Extract the [x, y] coordinate from the center of the cell holding the provided text.  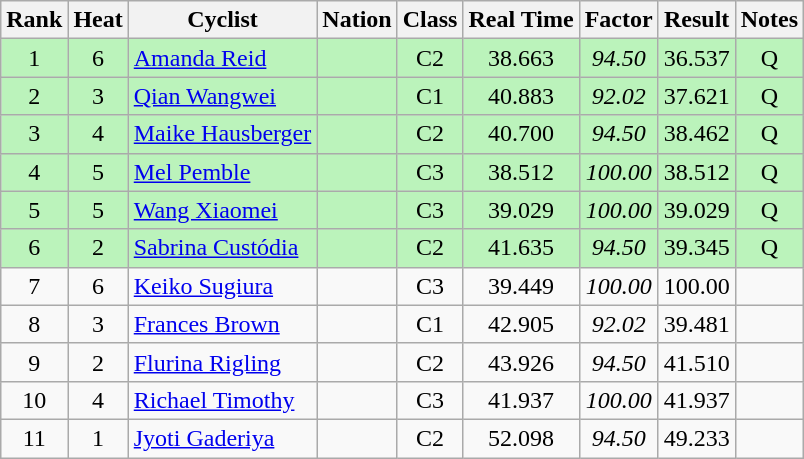
Heat [98, 20]
Real Time [521, 20]
Qian Wangwei [222, 96]
Wang Xiaomei [222, 210]
Amanda Reid [222, 58]
10 [34, 400]
36.537 [696, 58]
39.481 [696, 324]
Flurina Rigling [222, 362]
38.663 [521, 58]
Rank [34, 20]
9 [34, 362]
43.926 [521, 362]
39.345 [696, 248]
Notes [769, 20]
Nation [357, 20]
37.621 [696, 96]
41.510 [696, 362]
52.098 [521, 438]
8 [34, 324]
Jyoti Gaderiya [222, 438]
42.905 [521, 324]
38.462 [696, 134]
40.883 [521, 96]
7 [34, 286]
Maike Hausberger [222, 134]
40.700 [521, 134]
Richael Timothy [222, 400]
Keiko Sugiura [222, 286]
Cyclist [222, 20]
39.449 [521, 286]
49.233 [696, 438]
Result [696, 20]
Factor [618, 20]
Frances Brown [222, 324]
Class [430, 20]
Mel Pemble [222, 172]
11 [34, 438]
Sabrina Custódia [222, 248]
41.635 [521, 248]
